Provide the (X, Y) coordinate of the cell's center where the given text is located.  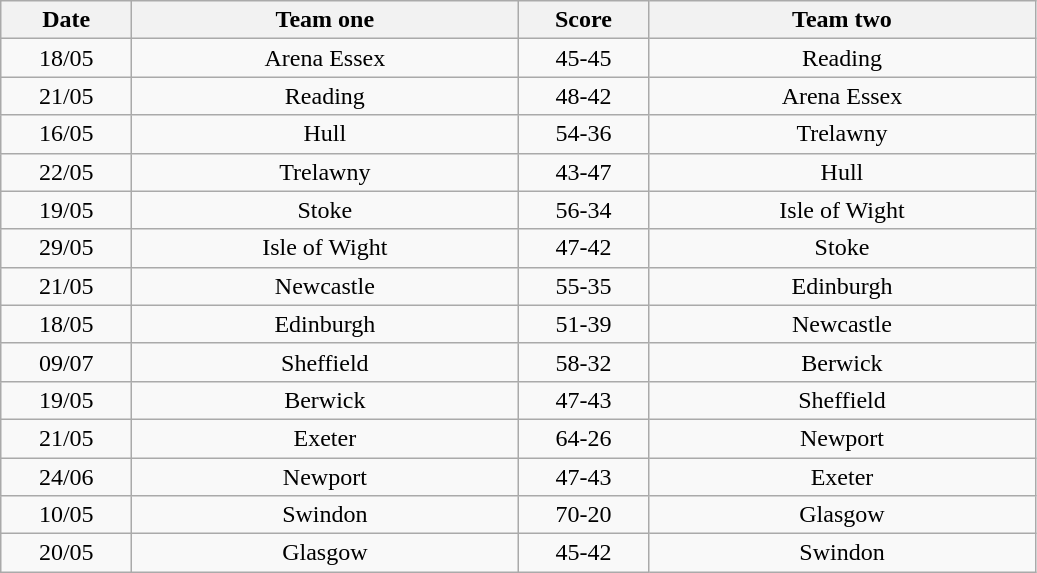
56-34 (584, 210)
58-32 (584, 362)
70-20 (584, 515)
Team two (842, 20)
Team one (325, 20)
29/05 (66, 248)
10/05 (66, 515)
47-42 (584, 248)
22/05 (66, 172)
54-36 (584, 134)
Score (584, 20)
20/05 (66, 553)
55-35 (584, 286)
24/06 (66, 477)
48-42 (584, 96)
43-47 (584, 172)
16/05 (66, 134)
45-42 (584, 553)
Date (66, 20)
09/07 (66, 362)
51-39 (584, 324)
45-45 (584, 58)
64-26 (584, 438)
